Search for the cell housing the specified text and yield its (X, Y) center coordinate. 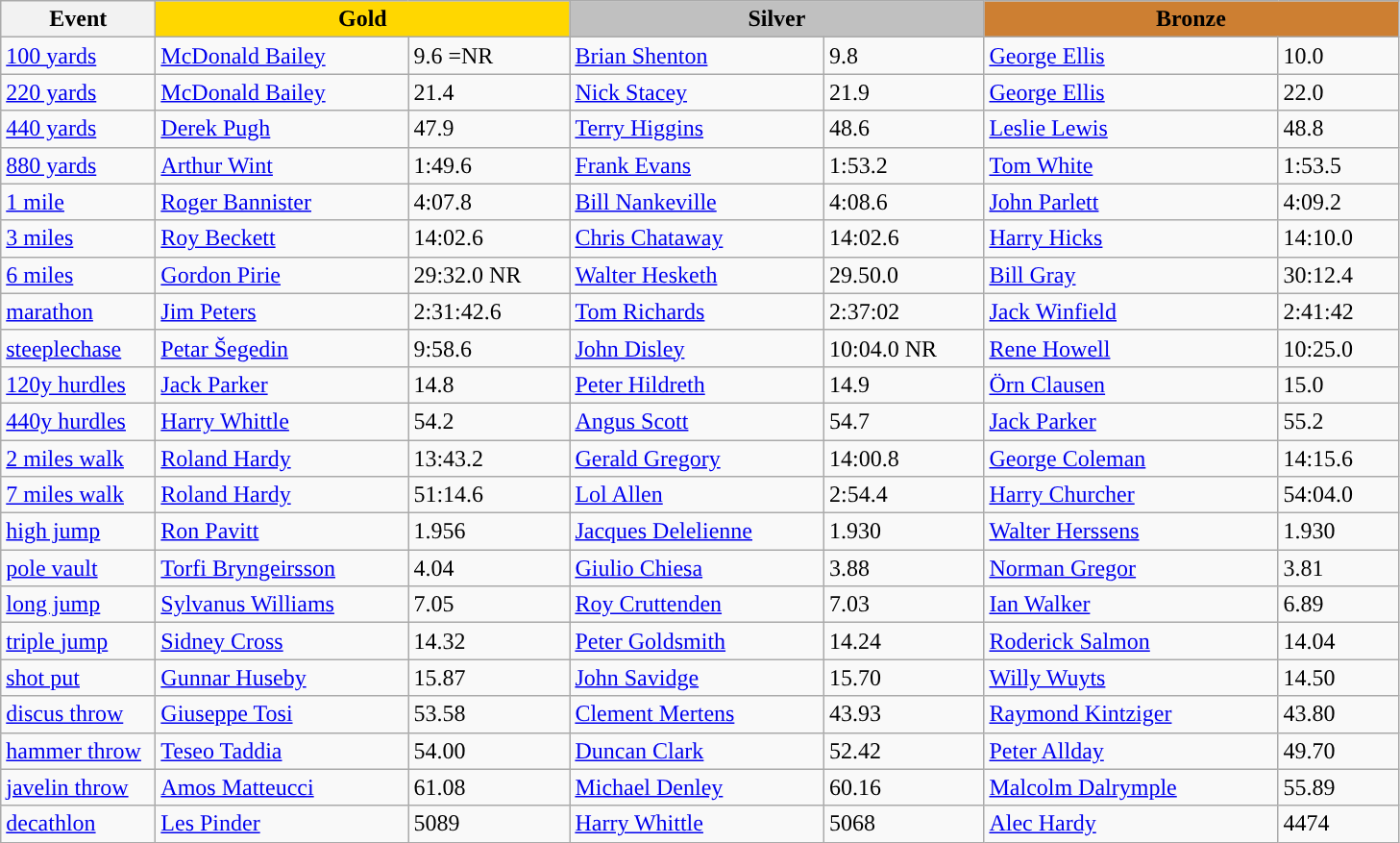
javelin throw (79, 787)
Roy Cruttenden (698, 605)
Gold (363, 19)
Leslie Lewis (1131, 129)
4:08.6 (903, 202)
discus throw (79, 714)
29:32.0 NR (489, 275)
100 yards (79, 56)
54.2 (489, 421)
220 yards (79, 92)
21.4 (489, 92)
880 yards (79, 165)
Chris Chataway (698, 238)
14.24 (903, 641)
Harry Hicks (1131, 238)
10.0 (1338, 56)
3 miles (79, 238)
Event (79, 19)
9.8 (903, 56)
15.87 (489, 678)
Gunnar Huseby (282, 678)
48.8 (1338, 129)
Arthur Wint (282, 165)
2 miles walk (79, 459)
60.16 (903, 787)
2:37:02 (903, 311)
Amos Matteucci (282, 787)
55.89 (1338, 787)
1:53.5 (1338, 165)
Harry Churcher (1131, 495)
Jacques Delelienne (698, 532)
9.6 =NR (489, 56)
Giulio Chiesa (698, 568)
Peter Goldsmith (698, 641)
pole vault (79, 568)
Derek Pugh (282, 129)
49.70 (1338, 751)
Nick Stacey (698, 92)
Torfi Bryngeirsson (282, 568)
John Savidge (698, 678)
440y hurdles (79, 421)
14.04 (1338, 641)
high jump (79, 532)
Walter Hesketh (698, 275)
53.58 (489, 714)
Michael Denley (698, 787)
Gordon Pirie (282, 275)
29.50.0 (903, 275)
1:53.2 (903, 165)
7.03 (903, 605)
14:15.6 (1338, 459)
14.50 (1338, 678)
Tom White (1131, 165)
Duncan Clark (698, 751)
Sylvanus Williams (282, 605)
120y hurdles (79, 384)
14:10.0 (1338, 238)
Bill Gray (1131, 275)
Frank Evans (698, 165)
Brian Shenton (698, 56)
1.956 (489, 532)
George Coleman (1131, 459)
Silver (776, 19)
6.89 (1338, 605)
Les Pinder (282, 824)
Bronze (1191, 19)
4.04 (489, 568)
2:31:42.6 (489, 311)
6 miles (79, 275)
13:43.2 (489, 459)
43.80 (1338, 714)
52.42 (903, 751)
4474 (1338, 824)
Petar Šegedin (282, 348)
Terry Higgins (698, 129)
15.0 (1338, 384)
22.0 (1338, 92)
Willy Wuyts (1131, 678)
marathon (79, 311)
5068 (903, 824)
47.9 (489, 129)
Giuseppe Tosi (282, 714)
Peter Hildreth (698, 384)
Jack Winfield (1131, 311)
Roy Beckett (282, 238)
2:41:42 (1338, 311)
Bill Nankeville (698, 202)
14:00.8 (903, 459)
3.81 (1338, 568)
Roger Bannister (282, 202)
Malcolm Dalrymple (1131, 787)
Raymond Kintziger (1131, 714)
steeplechase (79, 348)
Clement Mertens (698, 714)
1:49.6 (489, 165)
7 miles walk (79, 495)
triple jump (79, 641)
shot put (79, 678)
Rene Howell (1131, 348)
10:25.0 (1338, 348)
Angus Scott (698, 421)
7.05 (489, 605)
55.2 (1338, 421)
54.7 (903, 421)
54.00 (489, 751)
hammer throw (79, 751)
30:12.4 (1338, 275)
Peter Allday (1131, 751)
Walter Herssens (1131, 532)
Örn Clausen (1131, 384)
51:14.6 (489, 495)
4:07.8 (489, 202)
Gerald Gregory (698, 459)
14.8 (489, 384)
2:54.4 (903, 495)
5089 (489, 824)
14.32 (489, 641)
Alec Hardy (1131, 824)
43.93 (903, 714)
48.6 (903, 129)
10:04.0 NR (903, 348)
14.9 (903, 384)
21.9 (903, 92)
Ron Pavitt (282, 532)
Sidney Cross (282, 641)
61.08 (489, 787)
Tom Richards (698, 311)
decathlon (79, 824)
Ian Walker (1131, 605)
Roderick Salmon (1131, 641)
4:09.2 (1338, 202)
Jim Peters (282, 311)
1 mile (79, 202)
long jump (79, 605)
9:58.6 (489, 348)
John Disley (698, 348)
Teseo Taddia (282, 751)
Lol Allen (698, 495)
54:04.0 (1338, 495)
3.88 (903, 568)
Norman Gregor (1131, 568)
John Parlett (1131, 202)
440 yards (79, 129)
15.70 (903, 678)
